Scan for the cell matching the given text and deliver its (X, Y) coordinate at center. 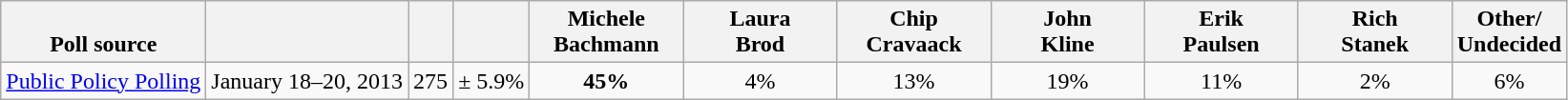
4% (760, 81)
Public Policy Polling (103, 81)
LauraBrod (760, 32)
Poll source (103, 32)
MicheleBachmann (607, 32)
JohnKline (1067, 32)
ErikPaulsen (1222, 32)
± 5.9% (491, 81)
11% (1222, 81)
RichStanek (1374, 32)
6% (1509, 81)
2% (1374, 81)
19% (1067, 81)
January 18–20, 2013 (307, 81)
275 (431, 81)
45% (607, 81)
ChipCravaack (914, 32)
Other/Undecided (1509, 32)
13% (914, 81)
